Find where the given text appears and provide that cell's center as (X, Y) coordinate. 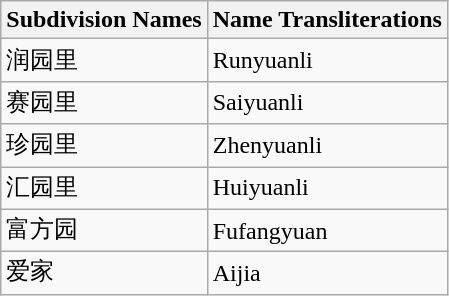
润园里 (104, 60)
赛园里 (104, 102)
Name Transliterations (327, 20)
Zhenyuanli (327, 146)
富方园 (104, 230)
Fufangyuan (327, 230)
珍园里 (104, 146)
Runyuanli (327, 60)
Huiyuanli (327, 188)
Aijia (327, 274)
汇园里 (104, 188)
爱家 (104, 274)
Saiyuanli (327, 102)
Subdivision Names (104, 20)
